From the cell containing the given text, extract its center point as [X, Y] coordinate. 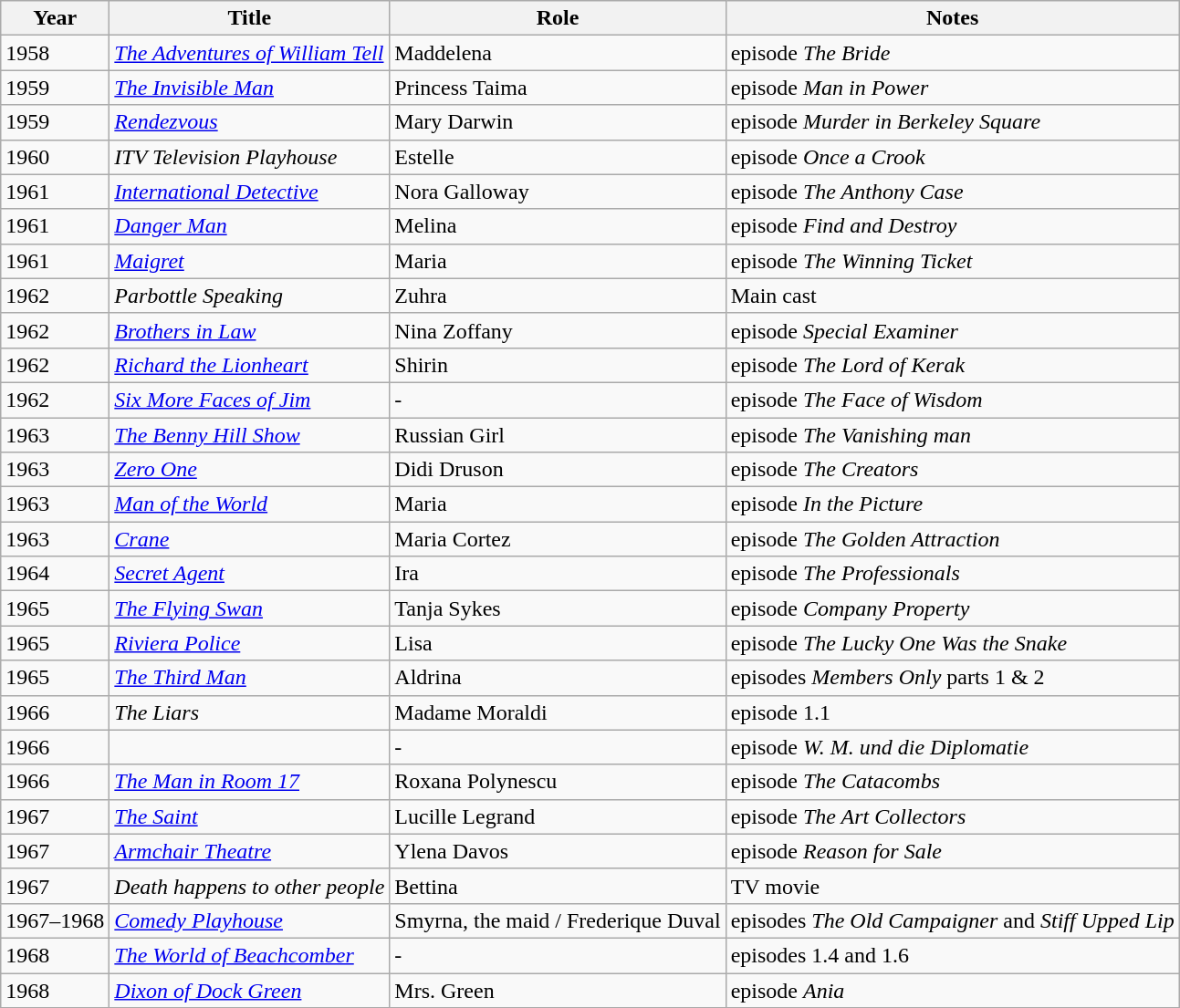
Zuhra [558, 296]
episodes 1.4 and 1.6 [953, 955]
episode Find and Destroy [953, 226]
Title [250, 18]
episode Man in Power [953, 88]
episode The Vanishing man [953, 435]
The Flying Swan [250, 608]
episode W. M. und die Diplomatie [953, 747]
Role [558, 18]
Notes [953, 18]
Armchair Theatre [250, 851]
The Liars [250, 712]
Zero One [250, 470]
episode The Creators [953, 470]
Six More Faces of Jim [250, 400]
episode The Professionals [953, 574]
Estelle [558, 157]
Year [55, 18]
Madame Moraldi [558, 712]
Mary Darwin [558, 122]
1964 [55, 574]
ITV Television Playhouse [250, 157]
episode Once a Crook [953, 157]
The Benny Hill Show [250, 435]
Maria Cortez [558, 539]
1960 [55, 157]
Maddelena [558, 53]
Ira [558, 574]
Secret Agent [250, 574]
Shirin [558, 365]
Riviera Police [250, 643]
Richard the Lionheart [250, 365]
Man of the World [250, 504]
Mrs. Green [558, 990]
episode The Anthony Case [953, 192]
episode The Art Collectors [953, 816]
Lisa [558, 643]
Nina Zoffany [558, 330]
Melina [558, 226]
Ylena Davos [558, 851]
Brothers in Law [250, 330]
episode In the Picture [953, 504]
Main cast [953, 296]
episode The Lucky One Was the Snake [953, 643]
episodes The Old Campaigner and Stiff Upped Lip [953, 920]
episodes Members Only parts 1 & 2 [953, 678]
episode The Face of Wisdom [953, 400]
Death happens to other people [250, 886]
Dixon of Dock Green [250, 990]
Russian Girl [558, 435]
The Adventures of William Tell [250, 53]
Comedy Playhouse [250, 920]
Bettina [558, 886]
The Invisible Man [250, 88]
Parbottle Speaking [250, 296]
Maigret [250, 261]
1958 [55, 53]
episode Reason for Sale [953, 851]
The Man in Room 17 [250, 782]
Danger Man [250, 226]
Aldrina [558, 678]
TV movie [953, 886]
Roxana Polynescu [558, 782]
The Third Man [250, 678]
Lucille Legrand [558, 816]
International Detective [250, 192]
episode Company Property [953, 608]
Didi Druson [558, 470]
The World of Beachcomber [250, 955]
episode The Catacombs [953, 782]
Nora Galloway [558, 192]
episode The Golden Attraction [953, 539]
Smyrna, the maid / Frederique Duval [558, 920]
episode The Lord of Kerak [953, 365]
Tanja Sykes [558, 608]
episode The Bride [953, 53]
episode 1.1 [953, 712]
episode Ania [953, 990]
Crane [250, 539]
1967–1968 [55, 920]
episode Special Examiner [953, 330]
The Saint [250, 816]
episode The Winning Ticket [953, 261]
episode Murder in Berkeley Square [953, 122]
Rendezvous [250, 122]
Princess Taima [558, 88]
